Determine the [x, y] coordinate at the center of the cell enclosing the given text.  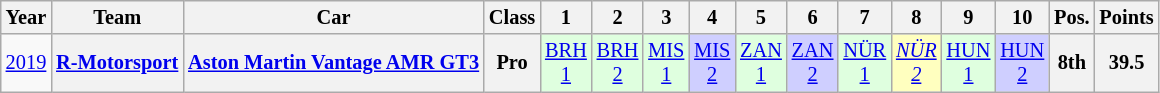
8 [916, 17]
10 [1022, 17]
9 [968, 17]
Class [512, 17]
BRH1 [566, 63]
Pos. [1072, 17]
HUN2 [1022, 63]
6 [813, 17]
1 [566, 17]
ZAN1 [761, 63]
5 [761, 17]
HUN1 [968, 63]
Pro [512, 63]
3 [666, 17]
BRH2 [618, 63]
Points [1127, 17]
7 [864, 17]
Team [117, 17]
R-Motorsport [117, 63]
Aston Martin Vantage AMR GT3 [334, 63]
ZAN2 [813, 63]
Car [334, 17]
2 [618, 17]
4 [712, 17]
NÜR1 [864, 63]
NÜR2 [916, 63]
8th [1072, 63]
MIS2 [712, 63]
39.5 [1127, 63]
2019 [26, 63]
MIS1 [666, 63]
Year [26, 17]
